From the cell containing the given text, extract its center point as [x, y] coordinate. 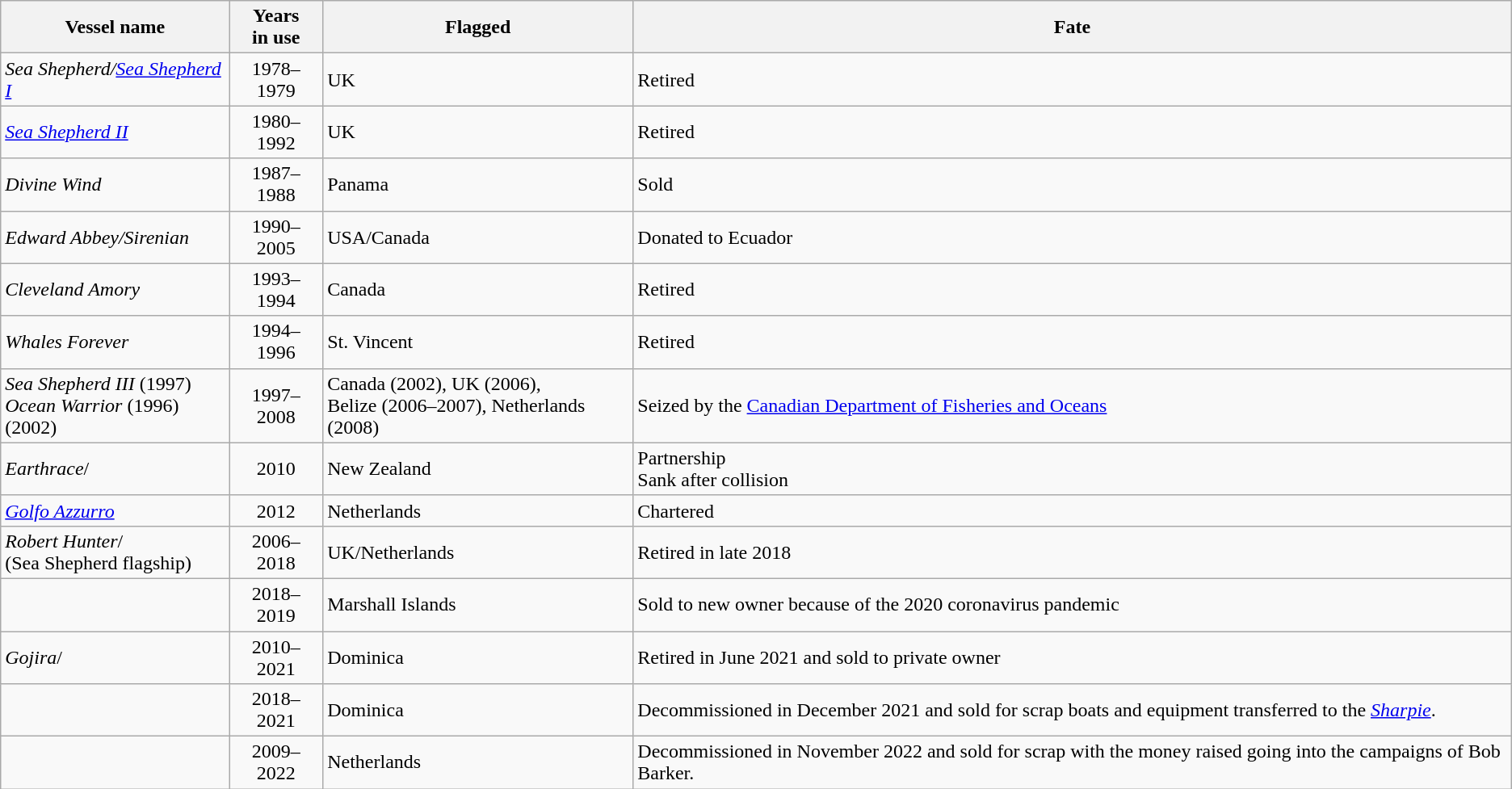
Retired in June 2021 and sold to private owner [1073, 657]
2009–2022 [276, 762]
Earthrace/ [115, 468]
Panama [478, 184]
Canada (2002), UK (2006),Belize (2006–2007), Netherlands (2008) [478, 405]
1978–1979 [276, 79]
Vessel name [115, 27]
Fate [1073, 27]
2006–2018 [276, 552]
USA/Canada [478, 237]
2018–2019 [276, 604]
1980–1992 [276, 132]
Seized by the Canadian Department of Fisheries and Oceans [1073, 405]
Chartered [1073, 510]
2010 [276, 468]
1990–2005 [276, 237]
Sea Shepherd II [115, 132]
Golfo Azzurro [115, 510]
1997–2008 [276, 405]
Sea Shepherd III (1997)Ocean Warrior (1996) (2002) [115, 405]
Decommissioned in November 2022 and sold for scrap with the money raised going into the campaigns of Bob Barker. [1073, 762]
1987–1988 [276, 184]
Sold [1073, 184]
Sea Shepherd/Sea Shepherd I [115, 79]
1994–1996 [276, 342]
Whales Forever [115, 342]
Gojira/ [115, 657]
2018–2021 [276, 711]
Yearsin use [276, 27]
Divine Wind [115, 184]
Robert Hunter/ (Sea Shepherd flagship) [115, 552]
Retired in late 2018 [1073, 552]
Decommissioned in December 2021 and sold for scrap boats and equipment transferred to the Sharpie. [1073, 711]
2012 [276, 510]
Sold to new owner because of the 2020 coronavirus pandemic [1073, 604]
PartnershipSank after collision [1073, 468]
Edward Abbey/Sirenian [115, 237]
Cleveland Amory [115, 289]
UK/Netherlands [478, 552]
1993–1994 [276, 289]
Donated to Ecuador [1073, 237]
Flagged [478, 27]
St. Vincent [478, 342]
2010–2021 [276, 657]
Marshall Islands [478, 604]
Canada [478, 289]
New Zealand [478, 468]
